Return [x, y] of the center of cell containing provided text 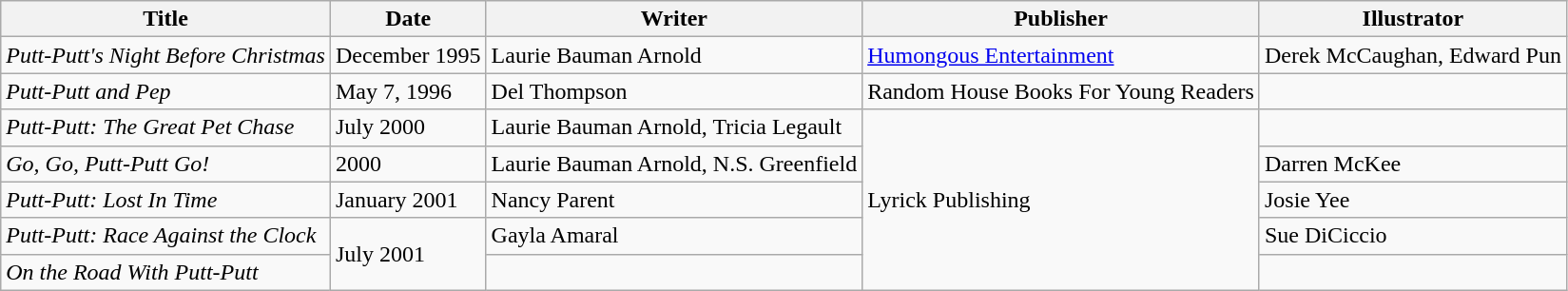
Nancy Parent [674, 200]
Title [165, 19]
Putt-Putt: Race Against the Clock [165, 236]
Random House Books For Young Readers [1061, 91]
Laurie Bauman Arnold, N.S. Greenfield [674, 164]
On the Road With Putt-Putt [165, 272]
Darren McKee [1413, 164]
Date [408, 19]
Putt-Putt: Lost In Time [165, 200]
Go, Go, Putt-Putt Go! [165, 164]
Putt-Putt and Pep [165, 91]
Del Thompson [674, 91]
July 2001 [408, 254]
Sue DiCiccio [1413, 236]
Derek McCaughan, Edward Pun [1413, 55]
December 1995 [408, 55]
July 2000 [408, 127]
January 2001 [408, 200]
Putt-Putt's Night Before Christmas [165, 55]
Laurie Bauman Arnold, Tricia Legault [674, 127]
Gayla Amaral [674, 236]
May 7, 1996 [408, 91]
Laurie Bauman Arnold [674, 55]
Putt-Putt: The Great Pet Chase [165, 127]
Publisher [1061, 19]
Humongous Entertainment [1061, 55]
Josie Yee [1413, 200]
Illustrator [1413, 19]
2000 [408, 164]
Writer [674, 19]
Lyrick Publishing [1061, 200]
